Return (X, Y) of the center of cell containing provided text 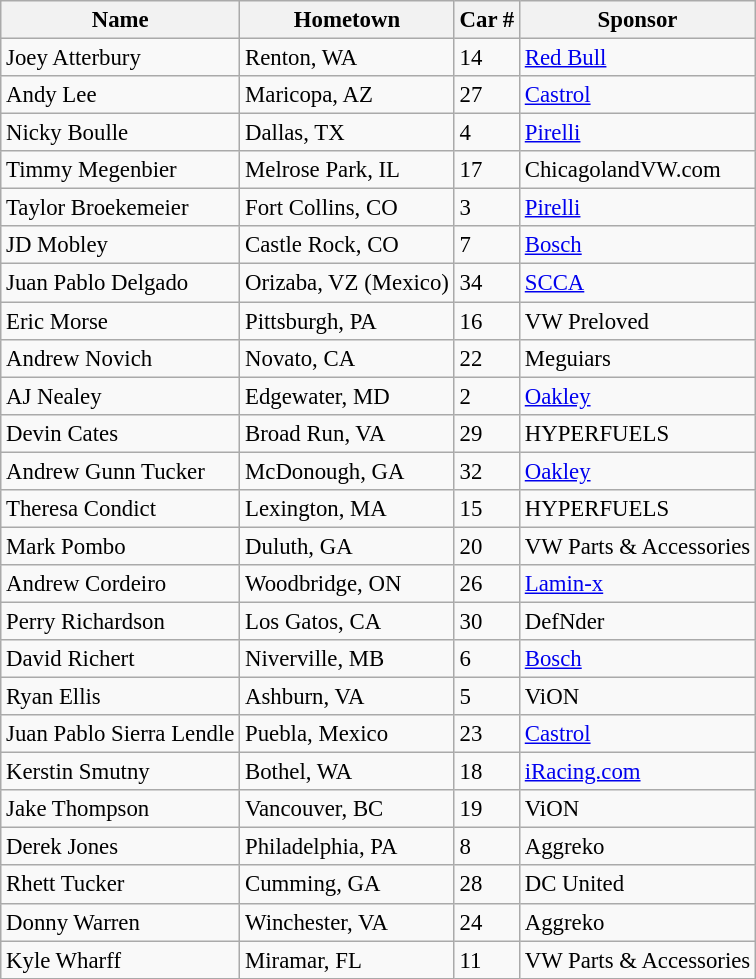
Eric Morse (120, 321)
32 (486, 471)
28 (486, 885)
7 (486, 245)
2 (486, 396)
Taylor Broekemeier (120, 208)
Orizaba, VZ (Mexico) (347, 283)
Novato, CA (347, 358)
4 (486, 133)
29 (486, 433)
Donny Warren (120, 922)
26 (486, 584)
Broad Run, VA (347, 433)
3 (486, 208)
24 (486, 922)
Car # (486, 20)
Andrew Cordeiro (120, 584)
Derek Jones (120, 847)
Winchester, VA (347, 922)
SCCA (637, 283)
Maricopa, AZ (347, 95)
Kerstin Smutny (120, 772)
Jake Thompson (120, 809)
Juan Pablo Sierra Lendle (120, 734)
iRacing.com (637, 772)
Meguiars (637, 358)
Philadelphia, PA (347, 847)
20 (486, 546)
6 (486, 659)
Andy Lee (120, 95)
17 (486, 170)
Dallas, TX (347, 133)
DefNder (637, 621)
Red Bull (637, 58)
16 (486, 321)
JD Mobley (120, 245)
Perry Richardson (120, 621)
Los Gatos, CA (347, 621)
Woodbridge, ON (347, 584)
Hometown (347, 20)
Vancouver, BC (347, 809)
McDonough, GA (347, 471)
Lexington, MA (347, 509)
AJ Nealey (120, 396)
Andrew Novich (120, 358)
14 (486, 58)
19 (486, 809)
8 (486, 847)
18 (486, 772)
ChicagolandVW.com (637, 170)
Name (120, 20)
Fort Collins, CO (347, 208)
Devin Cates (120, 433)
Theresa Condict (120, 509)
Bothel, WA (347, 772)
Lamin-x (637, 584)
Pittsburgh, PA (347, 321)
Joey Atterbury (120, 58)
22 (486, 358)
Melrose Park, IL (347, 170)
23 (486, 734)
Ryan Ellis (120, 697)
Sponsor (637, 20)
Timmy Megenbier (120, 170)
5 (486, 697)
Edgewater, MD (347, 396)
27 (486, 95)
30 (486, 621)
DC United (637, 885)
David Richert (120, 659)
Puebla, Mexico (347, 734)
Andrew Gunn Tucker (120, 471)
Duluth, GA (347, 546)
Renton, WA (347, 58)
Cumming, GA (347, 885)
34 (486, 283)
Niverville, MB (347, 659)
VW Preloved (637, 321)
Ashburn, VA (347, 697)
Nicky Boulle (120, 133)
Miramar, FL (347, 960)
Rhett Tucker (120, 885)
Mark Pombo (120, 546)
15 (486, 509)
Kyle Wharff (120, 960)
Castle Rock, CO (347, 245)
11 (486, 960)
Juan Pablo Delgado (120, 283)
